From the cell containing the given text, extract its center point as (x, y) coordinate. 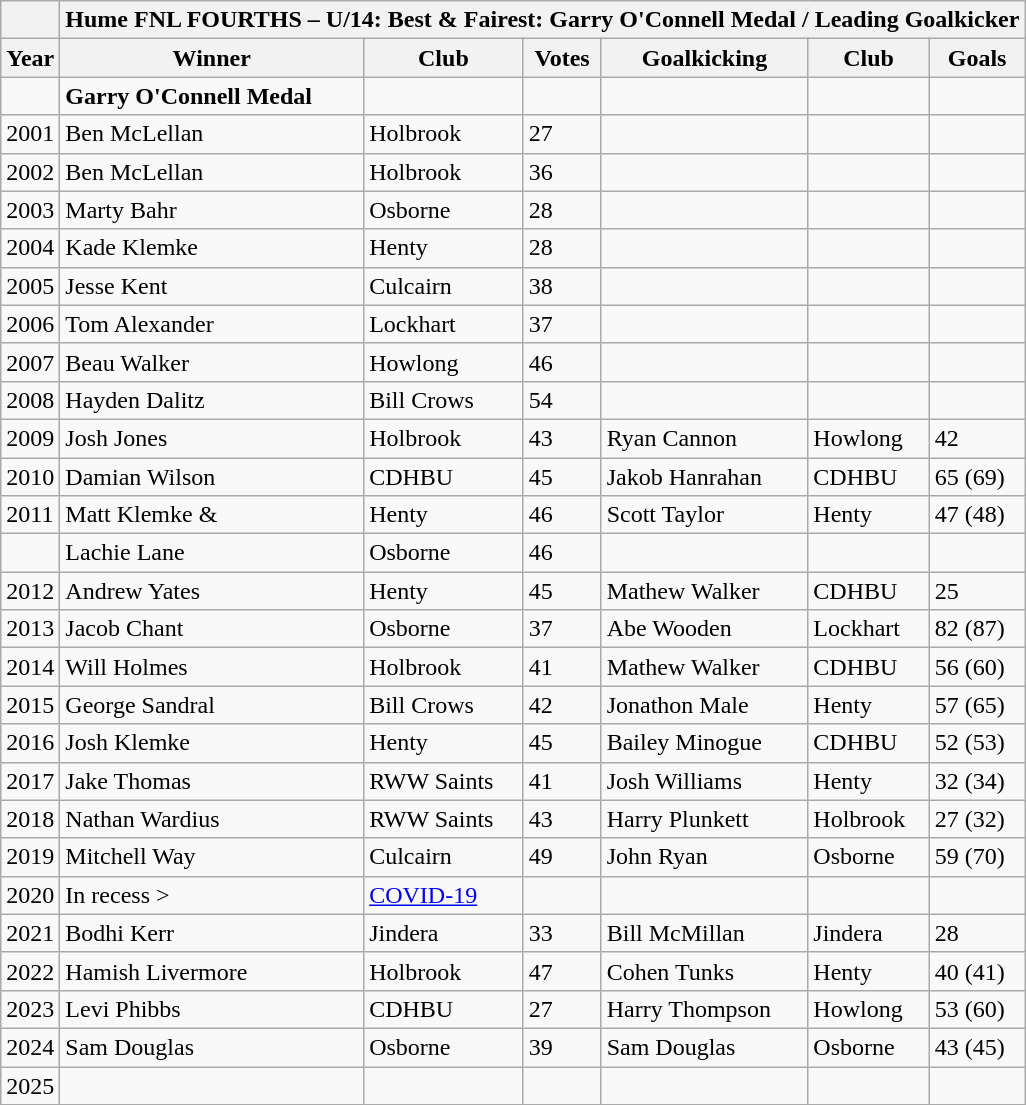
2008 (30, 400)
Garry O'Connell Medal (212, 96)
Hayden Dalitz (212, 400)
2017 (30, 781)
2001 (30, 134)
2002 (30, 172)
33 (562, 933)
Jonathon Male (704, 705)
32 (34) (977, 781)
Matt Klemke & (212, 515)
Bailey Minogue (704, 743)
Votes (562, 58)
Scott Taylor (704, 515)
2004 (30, 248)
Cohen Tunks (704, 971)
2003 (30, 210)
2010 (30, 477)
Jesse Kent (212, 286)
82 (87) (977, 629)
53 (60) (977, 1009)
2021 (30, 933)
2007 (30, 362)
2013 (30, 629)
65 (69) (977, 477)
38 (562, 286)
Bill McMillan (704, 933)
COVID-19 (444, 895)
2015 (30, 705)
Jake Thomas (212, 781)
Josh Klemke (212, 743)
27 (32) (977, 819)
Bodhi Kerr (212, 933)
Harry Plunkett (704, 819)
57 (65) (977, 705)
Hamish Livermore (212, 971)
Will Holmes (212, 667)
George Sandral (212, 705)
2018 (30, 819)
54 (562, 400)
Levi Phibbs (212, 1009)
2016 (30, 743)
2009 (30, 438)
Lachie Lane (212, 553)
56 (60) (977, 667)
47 (48) (977, 515)
Jakob Hanrahan (704, 477)
Kade Klemke (212, 248)
John Ryan (704, 857)
47 (562, 971)
2020 (30, 895)
43 (45) (977, 1047)
2006 (30, 324)
Nathan Wardius (212, 819)
Marty Bahr (212, 210)
Ryan Cannon (704, 438)
Mitchell Way (212, 857)
2019 (30, 857)
Abe Wooden (704, 629)
2014 (30, 667)
2024 (30, 1047)
Goals (977, 58)
2022 (30, 971)
Beau Walker (212, 362)
39 (562, 1047)
59 (70) (977, 857)
Josh Williams (704, 781)
2023 (30, 1009)
Andrew Yates (212, 591)
2025 (30, 1085)
Josh Jones (212, 438)
Year (30, 58)
Hume FNL FOURTHS – U/14: Best & Fairest: Garry O'Connell Medal / Leading Goalkicker (542, 20)
52 (53) (977, 743)
Damian Wilson (212, 477)
Goalkicking (704, 58)
36 (562, 172)
Harry Thompson (704, 1009)
2005 (30, 286)
Jacob Chant (212, 629)
In recess > (212, 895)
49 (562, 857)
2012 (30, 591)
Tom Alexander (212, 324)
Winner (212, 58)
2011 (30, 515)
40 (41) (977, 971)
25 (977, 591)
